Locate the cell with the specified text and output its [X, Y] center coordinate. 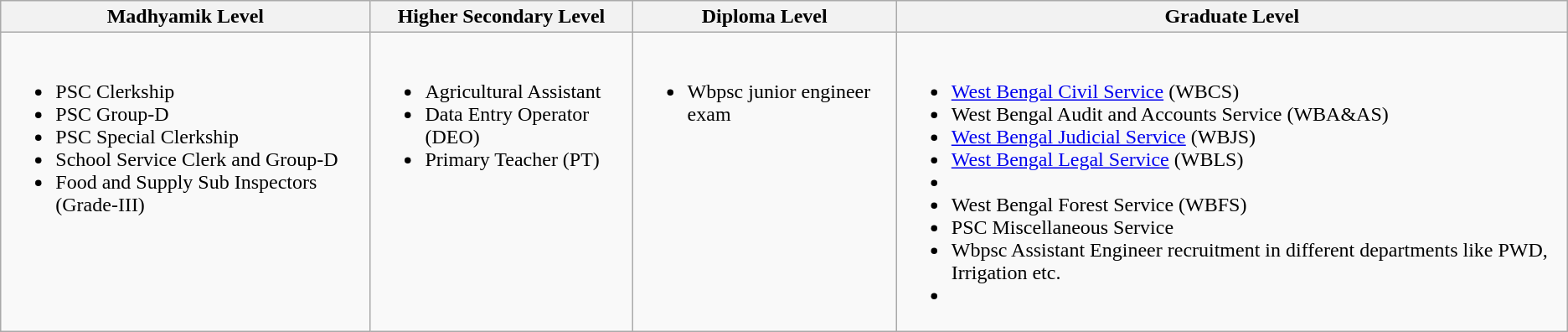
Diploma Level [764, 17]
Madhyamik Level [186, 17]
Higher Secondary Level [501, 17]
PSC ClerkshipPSC Group-DPSC Special ClerkshipSchool Service Clerk and Group-DFood and Supply Sub Inspectors (Grade-III) [186, 182]
Wbpsc junior engineer exam [764, 182]
Agricultural AssistantData Entry Operator (DEO)Primary Teacher (PT) [501, 182]
Graduate Level [1231, 17]
